Extract the [x, y] coordinate from the center of the cell holding the provided text.  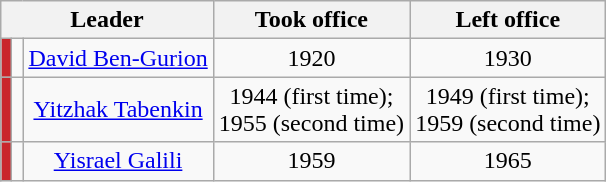
1949 (first time);1959 (second time) [508, 110]
Left office [508, 20]
Yitzhak Tabenkin [118, 110]
Took office [311, 20]
David Ben-Gurion [118, 58]
1944 (first time);1955 (second time) [311, 110]
Leader [107, 20]
1965 [508, 161]
1959 [311, 161]
Yisrael Galili [118, 161]
1930 [508, 58]
1920 [311, 58]
